Provide the [x, y] coordinate of the cell's center where the given text is located.  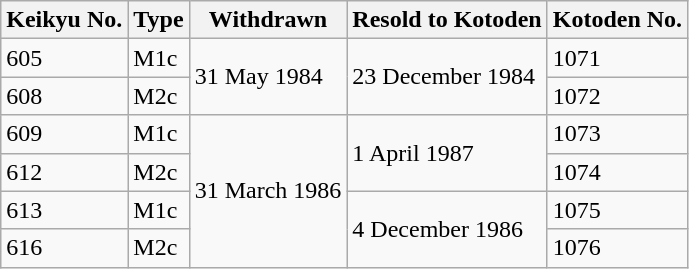
613 [64, 210]
605 [64, 58]
1074 [617, 172]
612 [64, 172]
1076 [617, 248]
31 March 1986 [268, 191]
616 [64, 248]
1072 [617, 96]
1071 [617, 58]
Withdrawn [268, 20]
23 December 1984 [447, 77]
609 [64, 134]
Resold to Kotoden [447, 20]
608 [64, 96]
Kotoden No. [617, 20]
1073 [617, 134]
31 May 1984 [268, 77]
4 December 1986 [447, 229]
Keikyu No. [64, 20]
Type [158, 20]
1 April 1987 [447, 153]
1075 [617, 210]
